Provide the (x, y) coordinate of the cell's center where the given text is located.  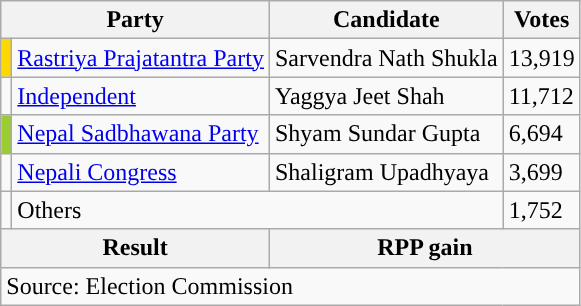
Result (136, 248)
11,712 (542, 96)
Nepal Sadbhawana Party (141, 134)
Others (258, 210)
1,752 (542, 210)
RPP gain (424, 248)
Shyam Sundar Gupta (386, 134)
6,694 (542, 134)
13,919 (542, 58)
Candidate (386, 20)
Yaggya Jeet Shah (386, 96)
Sarvendra Nath Shukla (386, 58)
Party (136, 20)
Votes (542, 20)
Nepali Congress (141, 172)
3,699 (542, 172)
Source: Election Commission (290, 286)
Rastriya Prajatantra Party (141, 58)
Shaligram Upadhyaya (386, 172)
Independent (141, 96)
